Provide the (X, Y) coordinate of the cell's center where the given text is located.  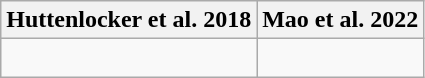
Huttenlocker et al. 2018 (129, 20)
Mao et al. 2022 (340, 20)
